From the cell containing the given text, extract its center point as [x, y] coordinate. 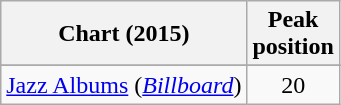
Chart (2015) [124, 34]
Jazz Albums (Billboard) [124, 85]
20 [293, 85]
Peakposition [293, 34]
